Output the (x, y) coordinate of the center of the cell containing the given text.  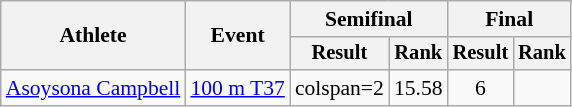
Asoysona Campbell (94, 88)
6 (481, 88)
15.58 (418, 88)
colspan=2 (340, 88)
100 m T37 (237, 88)
Semifinal (369, 19)
Final (510, 19)
Event (237, 36)
Athlete (94, 36)
